Capture the cell that displays the provided text and extract its [X, Y] central coordinate. 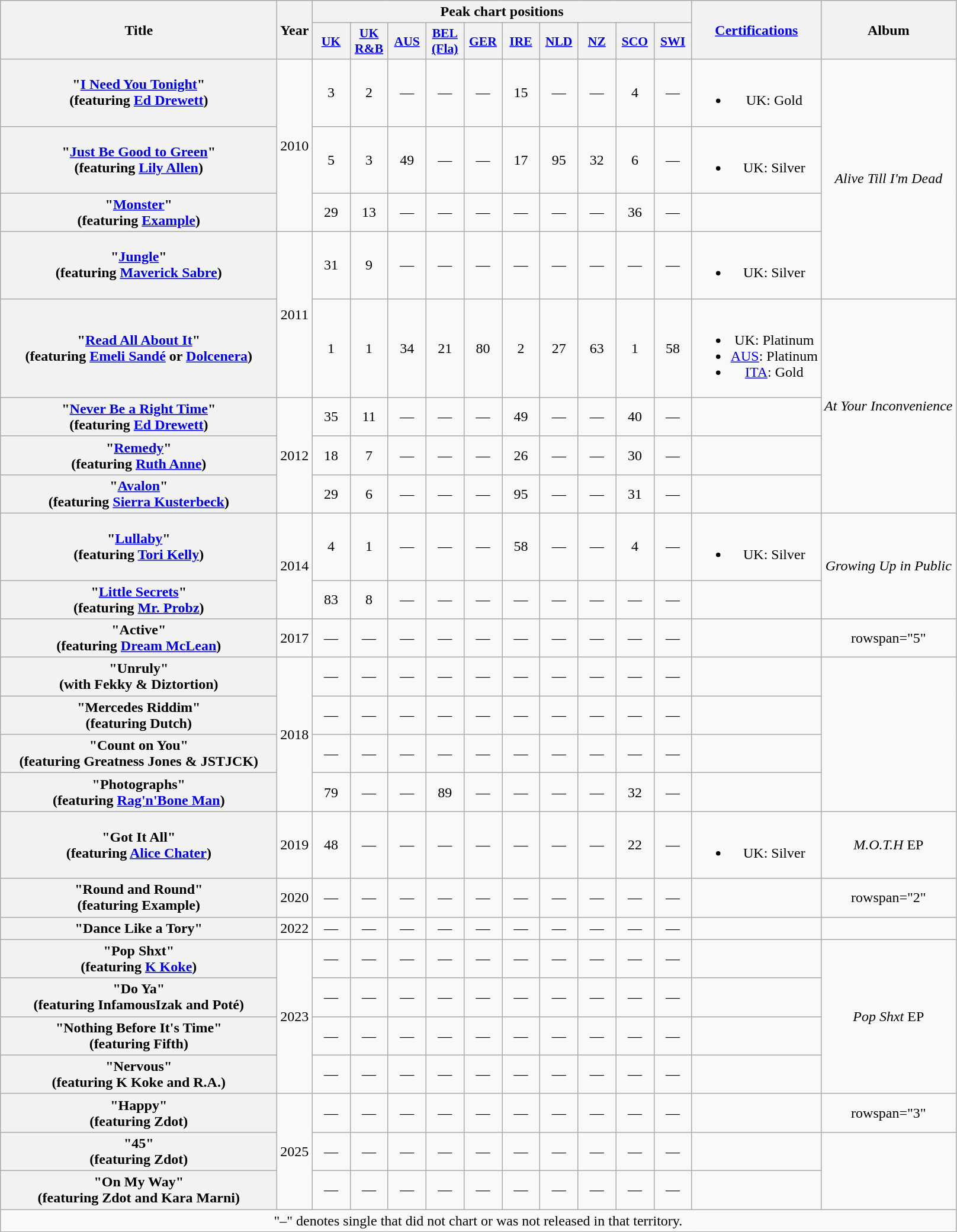
"Just Be Good to Green"(featuring Lily Allen) [139, 160]
27 [559, 348]
40 [635, 417]
Growing Up in Public [888, 566]
IRE [521, 41]
21 [445, 348]
34 [407, 348]
22 [635, 845]
"I Need You Tonight"(featuring Ed Drewett) [139, 92]
89 [445, 793]
AUS [407, 41]
UK: PlatinumAUS: PlatinumITA: Gold [756, 348]
"Avalon"(featuring Sierra Kusterbeck) [139, 494]
13 [369, 212]
rowspan="5" [888, 639]
"–" denotes single that did not chart or was not released in that territory. [478, 1221]
SCO [635, 41]
63 [597, 348]
Title [139, 30]
"Lullaby"(featuring Tori Kelly) [139, 546]
"Nervous"(featuring K Koke and R.A.) [139, 1074]
"Active"(featuring Dream McLean) [139, 639]
79 [331, 793]
2017 [295, 639]
36 [635, 212]
"Nothing Before It's Time"(featuring Fifth) [139, 1035]
"45"(featuring Zdot) [139, 1151]
"Jungle"(featuring Maverick Sabre) [139, 265]
2012 [295, 455]
26 [521, 455]
UK [331, 41]
2011 [295, 315]
UK: Gold [756, 92]
2019 [295, 845]
BEL(Fla) [445, 41]
80 [483, 348]
2010 [295, 146]
"Count on You"(featuring Greatness Jones & JSTJCK) [139, 753]
"Photographs"(featuring Rag'n'Bone Man) [139, 793]
UKR&B [369, 41]
"Little Secrets"(featuring Mr. Probz) [139, 599]
"Mercedes Riddim"(featuring Dutch) [139, 716]
2025 [295, 1151]
Pop Shxt EP [888, 1016]
SWI [673, 41]
"Read All About It"(featuring Emeli Sandé or Dolcenera) [139, 348]
Alive Till I'm Dead [888, 179]
"Happy"(featuring Zdot) [139, 1112]
7 [369, 455]
9 [369, 265]
Certifications [756, 30]
18 [331, 455]
"On My Way"(featuring Zdot and Kara Marni) [139, 1189]
"Dance Like a Tory" [139, 928]
"Monster"(featuring Example) [139, 212]
"Round and Round"(featuring Example) [139, 898]
Peak chart positions [502, 12]
NLD [559, 41]
"Remedy"(featuring Ruth Anne) [139, 455]
"Do Ya"(featuring InfamousIzak and Poté) [139, 997]
GER [483, 41]
"Pop Shxt"(featuring K Koke) [139, 958]
2023 [295, 1016]
At Your Inconvenience [888, 406]
30 [635, 455]
5 [331, 160]
11 [369, 417]
"Got It All"(featuring Alice Chater) [139, 845]
83 [331, 599]
"Never Be a Right Time"(featuring Ed Drewett) [139, 417]
2018 [295, 734]
8 [369, 599]
2022 [295, 928]
2020 [295, 898]
NZ [597, 41]
rowspan="2" [888, 898]
"Unruly"(with Fekky & Diztortion) [139, 676]
17 [521, 160]
rowspan="3" [888, 1112]
Album [888, 30]
2014 [295, 566]
Year [295, 30]
15 [521, 92]
48 [331, 845]
M.O.T.H EP [888, 845]
35 [331, 417]
